Return the (x, y) coordinate for the center point of the cell that contains the specified text.  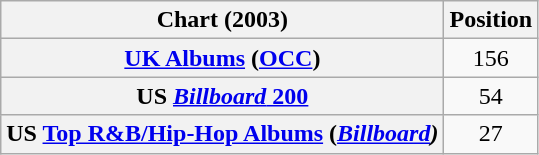
Chart (2003) (222, 20)
156 (491, 58)
54 (491, 96)
US Billboard 200 (222, 96)
Position (491, 20)
US Top R&B/Hip-Hop Albums (Billboard) (222, 134)
27 (491, 134)
UK Albums (OCC) (222, 58)
